Determine the [X, Y] coordinate at the center of the cell enclosing the given text.  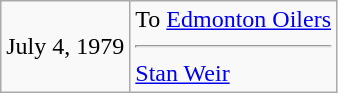
To Edmonton OilersStan Weir [234, 47]
July 4, 1979 [66, 47]
